For the text-containing cell, return its midpoint in (x, y) coordinate format. 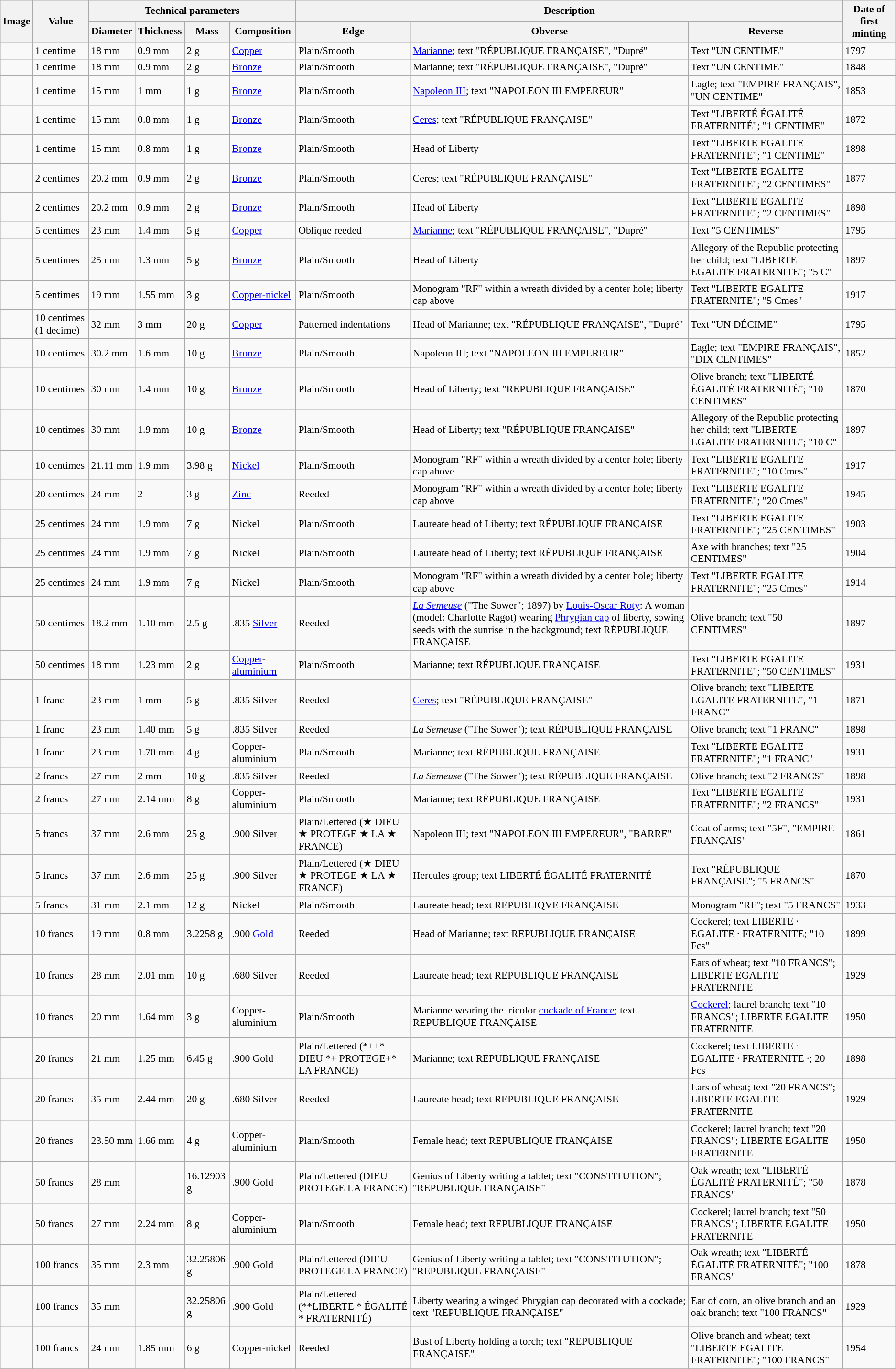
1.55 mm (160, 295)
1871 (869, 701)
Oak wreath; text "LIBERTÉ ÉGALITÉ FRATERNITÉ"; "100 FRANCS" (766, 1265)
Cockerel; text LIBERTE · EGALITE · FRATERNITE; "10 Fcs" (766, 934)
Text "LIBERTE EGALITE FRATERNITE"; "25 CENTIMES" (766, 524)
Text "LIBERTE EGALITE FRATERNITE"; "1 CENTIME" (766, 149)
Allegory of the Republic protecting her child; text "LIBERTE EGALITE FRATERNITE"; "10 C" (766, 430)
20 centimes (60, 495)
Edge (353, 32)
2.44 mm (160, 1100)
Marianne; text REPUBLIQUE FRANÇAISE (550, 1058)
Zinc (263, 495)
2.24 mm (160, 1224)
Olive branch; text "1 FRANC" (766, 730)
Thickness (160, 32)
Mass (207, 32)
12 g (207, 905)
Olive branch; text "LIBERTE EGALITE FRATERNITE", "1 FRANC" (766, 701)
Olive branch; text "2 FRANCS" (766, 776)
10 centimes (1 decime) (60, 324)
1.6 mm (160, 354)
Olive branch and wheat; text "LIBERTE EGALITE FRATERNITE"; "100 FRANCS" (766, 1348)
21.11 mm (112, 465)
1.23 mm (160, 665)
Head of Marianne; text "RÉPUBLIQUE FRANÇAISE", "Dupré" (550, 324)
23.50 mm (112, 1141)
Technical parameters (192, 11)
3.2258 g (207, 934)
1945 (869, 495)
Text "LIBERTE EGALITE FRATERNITE"; "2 FRANCS" (766, 799)
Date of first minting (869, 21)
Plain/Lettered (**LIBERTE * ÉGALITÉ * FRATERNITÉ) (353, 1306)
Hercules group; text LIBERTÉ ÉGALITÉ FRATERNITÉ (550, 875)
6 g (207, 1348)
Cockerel; laurel branch; text "10 FRANCS"; LIBERTE EGALITE FRATERNITE (766, 1017)
2 (160, 495)
1.40 mm (160, 730)
Text "5 CENTIMES" (766, 231)
1.66 mm (160, 1141)
Ears of wheat; text "20 FRANCS"; LIBERTE EGALITE FRATERNITE (766, 1100)
Cockerel; laurel branch; text "50 FRANCS"; LIBERTE EGALITE FRATERNITE (766, 1224)
1933 (869, 905)
Text "LIBERTE EGALITE FRATERNITE"; "10 Cmes" (766, 465)
3.98 g (207, 465)
Value (60, 21)
1797 (869, 51)
Axe with branches; text "25 CENTIMES" (766, 553)
Bust of Liberty holding a torch; text "REPUBLIQUE FRANÇAISE" (550, 1348)
1954 (869, 1348)
Eagle; text "EMPIRE FRANÇAIS", "UN CENTIME" (766, 91)
Text "RÉPUBLIQUE FRANÇAISE"; "5 FRANCS" (766, 875)
Allegory of the Republic protecting her child; text "LIBERTE EGALITE FRATERNITE"; "5 C" (766, 260)
1904 (869, 553)
Text "UN DÉCIME" (766, 324)
1.64 mm (160, 1017)
3 mm (160, 324)
Text "LIBERTE EGALITE FRATERNITE"; "5 Cmes" (766, 295)
16.12903 g (207, 1182)
1.70 mm (160, 753)
Eagle; text "EMPIRE FRANÇAIS", "DIX CENTIMES" (766, 354)
1.3 mm (160, 260)
Text "LIBERTE EGALITE FRATERNITE"; "25 Cmes" (766, 582)
Text "LIBERTE EGALITE FRATERNITE"; "20 Cmes" (766, 495)
Olive branch; text "50 CENTIMES" (766, 624)
Marianne wearing the tricolor cockade of France; text REPUBLIQUE FRANÇAISE (550, 1017)
1877 (869, 178)
Text "LIBERTE EGALITE FRATERNITE"; "1 FRANC" (766, 753)
Liberty wearing a winged Phrygian cap decorated with a cockade; text "REPUBLIQUE FRANÇAISE" (550, 1306)
31 mm (112, 905)
Head of Marianne; text REPUBLIQUE FRANÇAISE (550, 934)
1852 (869, 354)
2.01 mm (160, 976)
Oak wreath; text "LIBERTÉ ÉGALITÉ FRATERNITÉ"; "50 FRANCS" (766, 1182)
Ear of corn, an olive branch and an oak branch; text "100 FRANCS" (766, 1306)
Olive branch; text "LIBERTÉ ÉGALITÉ FRATERNITÉ"; "10 CENTIMES" (766, 389)
18.2 mm (112, 624)
Text "LIBERTÉ ÉGALITÉ FRATERNITÉ"; "1 CENTIME" (766, 119)
2.5 g (207, 624)
2.1 mm (160, 905)
Laureate head; text REPUBLIQVE FRANÇAISE (550, 905)
32 mm (112, 324)
1.10 mm (160, 624)
1.25 mm (160, 1058)
Diameter (112, 32)
2.14 mm (160, 799)
25 mm (112, 260)
Plain/Lettered (*++* DIEU *+ PROTEGE+* LA FRANCE) (353, 1058)
Head of Liberty; text "REPUBLIQUE FRANÇAISE" (550, 389)
Napoleon III; text "NAPOLEON III EMPEREUR", "BARRE" (550, 834)
1899 (869, 934)
Ears of wheat; text "10 FRANCS"; LIBERTE EGALITE FRATERNITE (766, 976)
Monogram "RF"; text "5 FRANCS" (766, 905)
Head of Liberty; text "RÉPUBLIQUE FRANÇAISE" (550, 430)
Obverse (550, 32)
Description (569, 11)
30.2 mm (112, 354)
1861 (869, 834)
Image (17, 21)
Reverse (766, 32)
2.3 mm (160, 1265)
Composition (263, 32)
20 mm (112, 1017)
1914 (869, 582)
1848 (869, 67)
Cockerel; laurel branch; text "20 FRANCS"; LIBERTE EGALITE FRATERNITE (766, 1141)
21 mm (112, 1058)
Coat of arms; text "5F", "EMPIRE FRANÇAIS" (766, 834)
1872 (869, 119)
Oblique reeded (353, 231)
1903 (869, 524)
Text "LIBERTE EGALITE FRATERNITE"; "50 CENTIMES" (766, 665)
6.45 g (207, 1058)
Patterned indentations (353, 324)
2 mm (160, 776)
1853 (869, 91)
1.85 mm (160, 1348)
Cockerel; text LIBERTE · EGALITE · FRATERNITE ·; 20 Fcs (766, 1058)
